From the cell containing the given text, extract its center point as [x, y] coordinate. 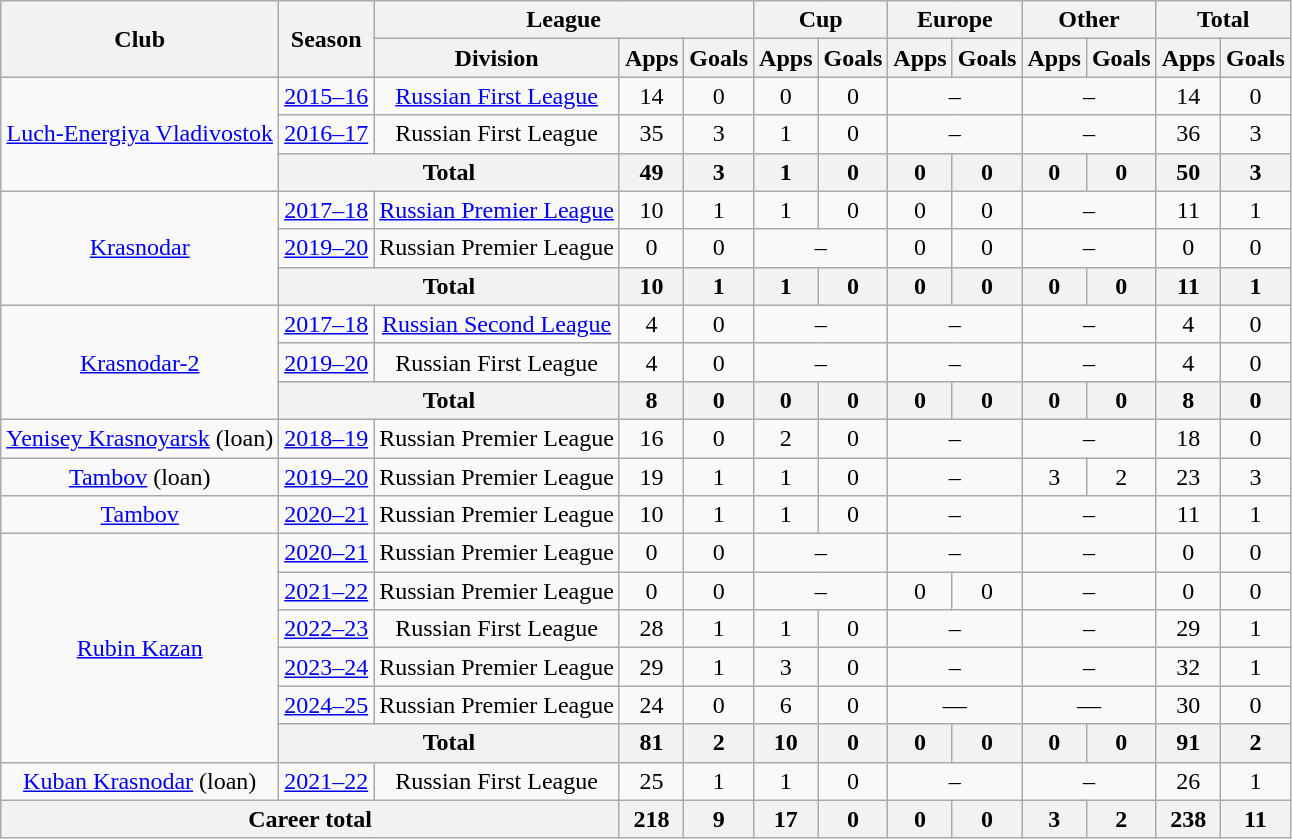
32 [1188, 667]
238 [1188, 819]
Career total [310, 819]
28 [651, 629]
Rubin Kazan [140, 648]
Tambov (loan) [140, 477]
Cup [821, 20]
23 [1188, 477]
24 [651, 705]
Tambov [140, 515]
49 [651, 172]
Russian Second League [497, 324]
18 [1188, 438]
Division [497, 58]
Krasnodar [140, 248]
2015–16 [326, 96]
36 [1188, 134]
6 [786, 705]
26 [1188, 781]
Club [140, 39]
Kuban Krasnodar (loan) [140, 781]
25 [651, 781]
Yenisey Krasnoyarsk (loan) [140, 438]
2023–24 [326, 667]
91 [1188, 743]
30 [1188, 705]
League [564, 20]
Season [326, 39]
Europe [955, 20]
2018–19 [326, 438]
17 [786, 819]
2022–23 [326, 629]
218 [651, 819]
2016–17 [326, 134]
Other [1089, 20]
Krasnodar-2 [140, 362]
Luch-Energiya Vladivostok [140, 134]
19 [651, 477]
2024–25 [326, 705]
50 [1188, 172]
35 [651, 134]
81 [651, 743]
16 [651, 438]
9 [719, 819]
